Return [X, Y] of the center of cell containing provided text 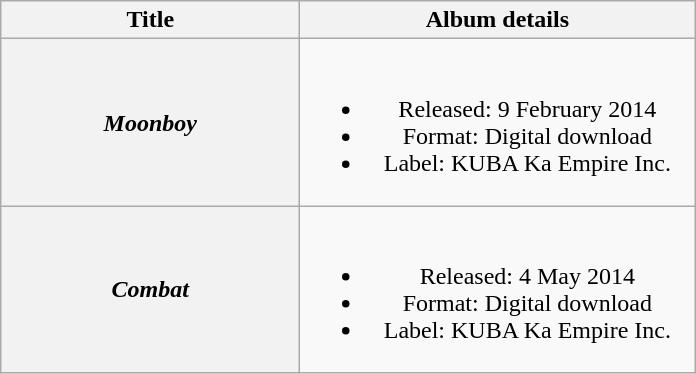
Released: 4 May 2014Format: Digital downloadLabel: KUBA Ka Empire Inc. [498, 290]
Combat [150, 290]
Album details [498, 20]
Title [150, 20]
Released: 9 February 2014Format: Digital downloadLabel: KUBA Ka Empire Inc. [498, 122]
Moonboy [150, 122]
